Determine the (X, Y) coordinate at the center of the cell enclosing the given text.  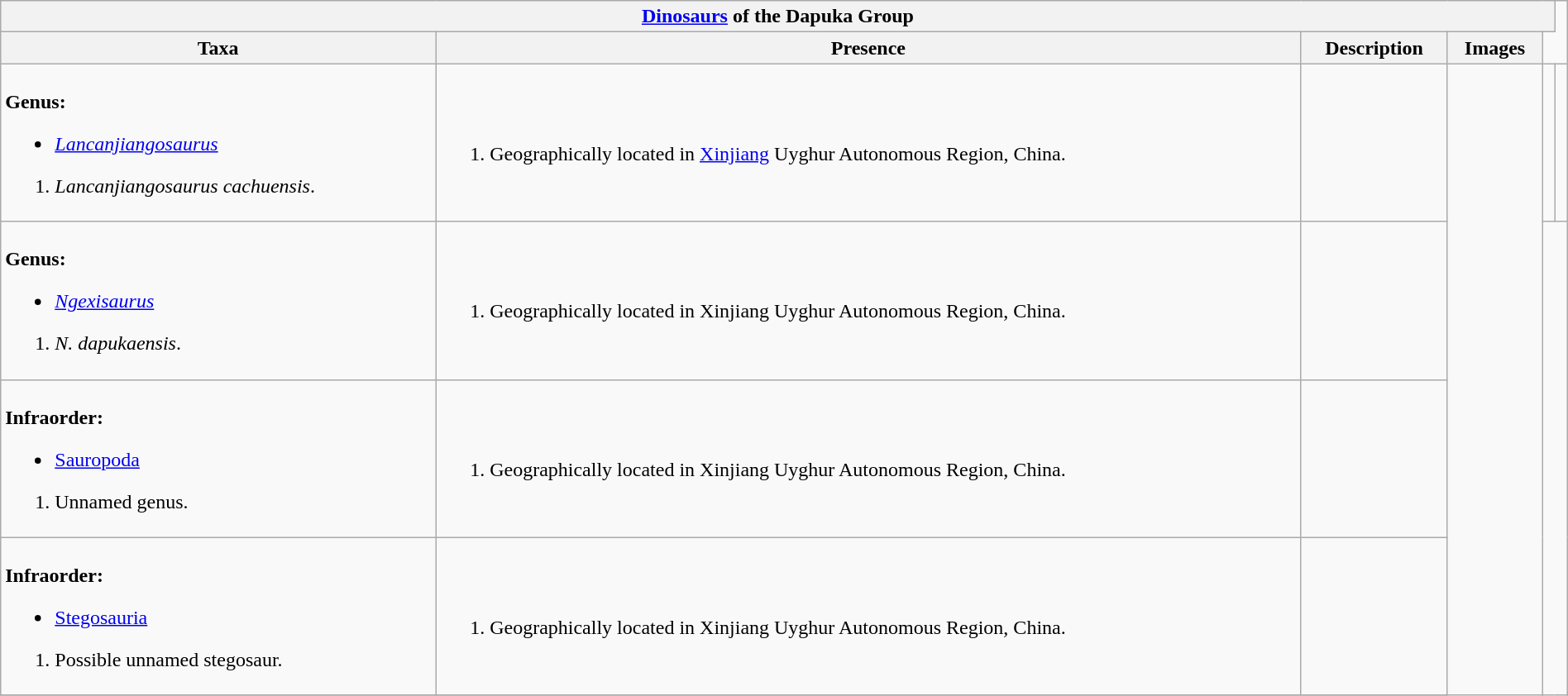
Presence (868, 48)
Infraorder:SauropodaUnnamed genus. (218, 458)
Dinosaurs of the Dapuka Group (777, 17)
Genus:LancanjiangosaurusLancanjiangosaurus cachuensis. (218, 142)
Infraorder:StegosauriaPossible unnamed stegosaur. (218, 617)
Images (1495, 48)
Description (1374, 48)
Taxa (218, 48)
Genus:NgexisaurusN. dapukaensis. (218, 301)
